Output the [x, y] coordinate of the center of the cell containing the given text.  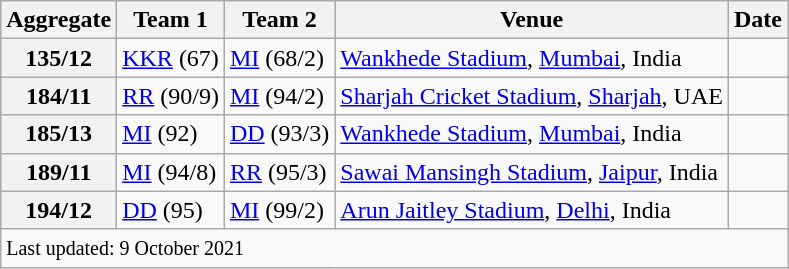
Venue [532, 20]
DD (95) [171, 210]
MI (68/2) [279, 58]
189/11 [59, 172]
Sharjah Cricket Stadium, Sharjah, UAE [532, 96]
185/13 [59, 134]
194/12 [59, 210]
Aggregate [59, 20]
MI (94/8) [171, 172]
Arun Jaitley Stadium, Delhi, India [532, 210]
MI (94/2) [279, 96]
Team 2 [279, 20]
DD (93/3) [279, 134]
RR (90/9) [171, 96]
MI (99/2) [279, 210]
Date [758, 20]
184/11 [59, 96]
MI (92) [171, 134]
Last updated: 9 October 2021 [394, 248]
Team 1 [171, 20]
RR (95/3) [279, 172]
Sawai Mansingh Stadium, Jaipur, India [532, 172]
KKR (67) [171, 58]
135/12 [59, 58]
